Extract the (X, Y) coordinate from the center of the cell holding the provided text.  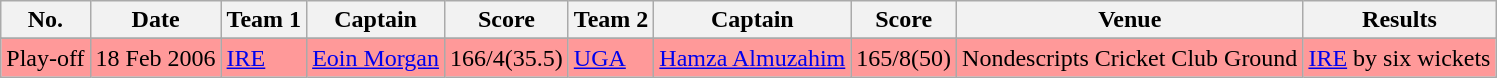
IRE (264, 58)
18 Feb 2006 (156, 58)
165/8(50) (904, 58)
166/4(35.5) (507, 58)
Date (156, 20)
UGA (611, 58)
Hamza Almuzahim (752, 58)
IRE by six wickets (1400, 58)
Eoin Morgan (376, 58)
Play-off (46, 58)
No. (46, 20)
Results (1400, 20)
Nondescripts Cricket Club Ground (1130, 58)
Venue (1130, 20)
Team 1 (264, 20)
Team 2 (611, 20)
